Detect which cell encompasses the target text, then output its [X, Y] center coordinate. 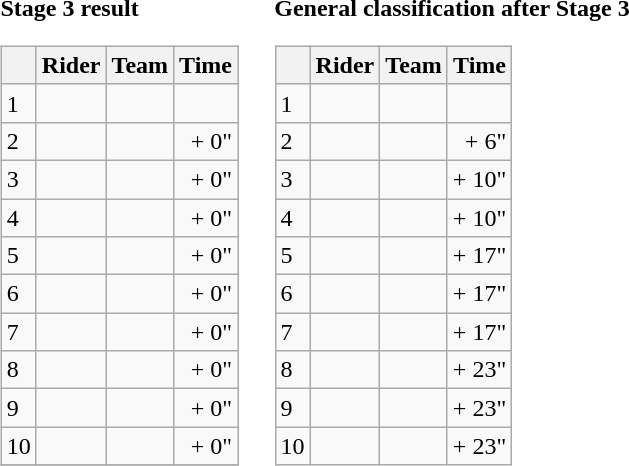
+ 6" [479, 141]
